Search for the cell housing the specified text and yield its (x, y) center coordinate. 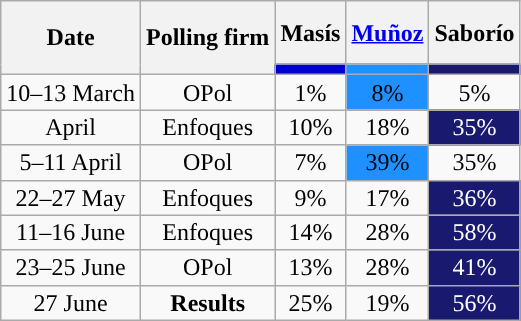
17% (388, 198)
56% (474, 302)
41% (474, 268)
Saborío (474, 32)
19% (388, 302)
April (71, 128)
58% (474, 232)
Muñoz (388, 32)
8% (388, 92)
Masís (310, 32)
5–11 April (71, 162)
25% (310, 302)
13% (310, 268)
1% (310, 92)
7% (310, 162)
36% (474, 198)
Polling firm (207, 38)
5% (474, 92)
Date (71, 38)
11–16 June (71, 232)
23–25 June (71, 268)
14% (310, 232)
9% (310, 198)
22–27 May (71, 198)
Results (207, 302)
39% (388, 162)
18% (388, 128)
27 June (71, 302)
10–13 March (71, 92)
10% (310, 128)
